Pinpoint the cell where the given text exists, returning its [x, y] midpoint coordinate. 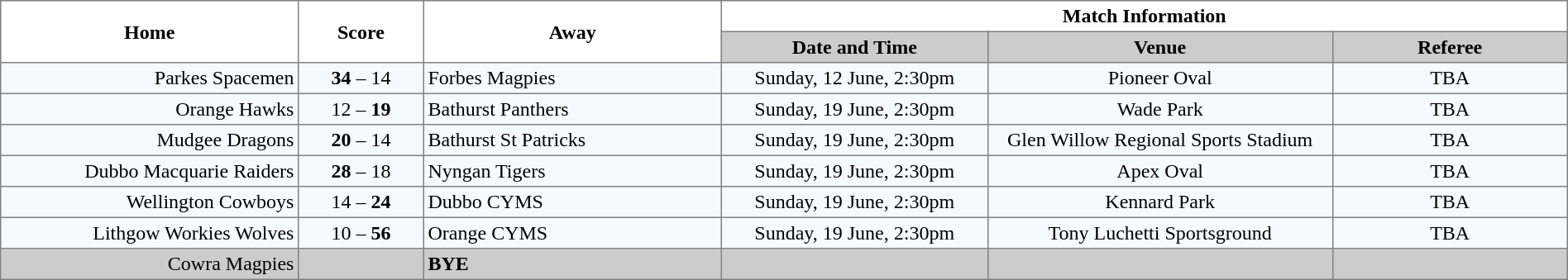
Bathurst Panthers [572, 109]
28 – 18 [361, 171]
BYE [572, 264]
Glen Willow Regional Sports Stadium [1159, 140]
14 – 24 [361, 202]
Bathurst St Patricks [572, 140]
20 – 14 [361, 140]
Orange Hawks [150, 109]
12 – 19 [361, 109]
Dubbo CYMS [572, 202]
Venue [1159, 47]
Home [150, 31]
Forbes Magpies [572, 78]
Date and Time [854, 47]
Lithgow Workies Wolves [150, 233]
10 – 56 [361, 233]
Sunday, 12 June, 2:30pm [854, 78]
Score [361, 31]
Mudgee Dragons [150, 140]
Dubbo Macquarie Raiders [150, 171]
Nyngan Tigers [572, 171]
Apex Oval [1159, 171]
Orange CYMS [572, 233]
Kennard Park [1159, 202]
Wade Park [1159, 109]
Cowra Magpies [150, 264]
Pioneer Oval [1159, 78]
Referee [1450, 47]
Match Information [1145, 17]
34 – 14 [361, 78]
Wellington Cowboys [150, 202]
Parkes Spacemen [150, 78]
Tony Luchetti Sportsground [1159, 233]
Away [572, 31]
